Find where the given text appears and provide that cell's center as [x, y] coordinate. 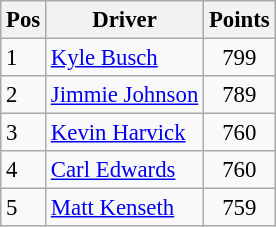
799 [240, 58]
Carl Edwards [125, 170]
Jimmie Johnson [125, 95]
4 [24, 170]
789 [240, 95]
759 [240, 208]
Driver [125, 20]
2 [24, 95]
Kevin Harvick [125, 133]
Points [240, 20]
1 [24, 58]
Pos [24, 20]
3 [24, 133]
5 [24, 208]
Matt Kenseth [125, 208]
Kyle Busch [125, 58]
